Return the (X, Y) coordinate for the center point of the cell that contains the specified text.  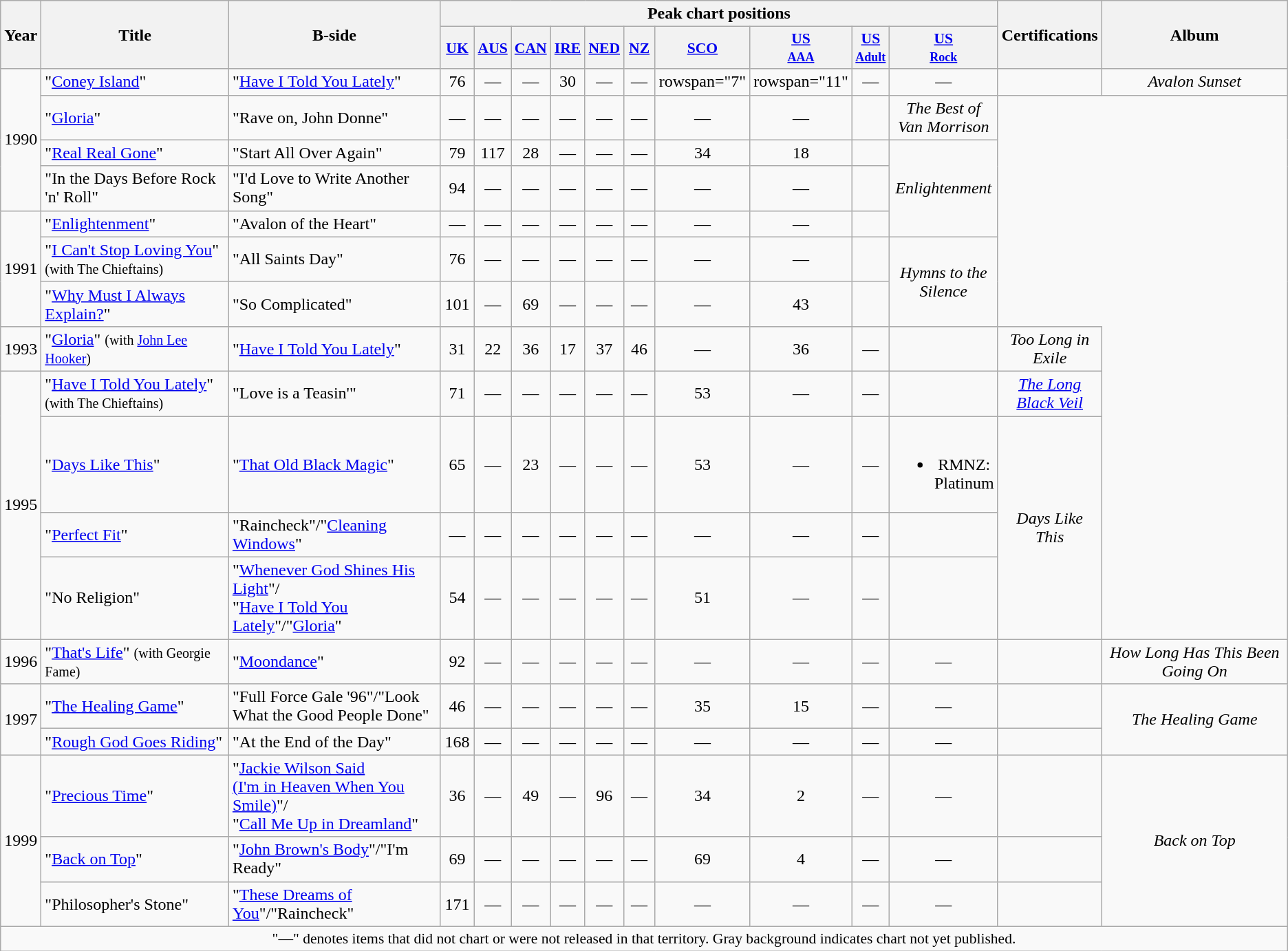
rowspan="7" (702, 82)
The Long Black Veil (1050, 394)
168 (458, 742)
"That Old Black Magic" (334, 464)
18 (801, 153)
"Days Like This" (135, 464)
171 (458, 904)
"Full Force Gale '96"/"LookWhat the Good People Done" (334, 706)
"All Saints Day" (334, 259)
1995 (21, 505)
Title (135, 34)
92 (458, 662)
"Avalon of the Heart" (334, 224)
1996 (21, 662)
SCO (702, 48)
Album (1194, 34)
51 (702, 599)
"Coney Island" (135, 82)
"Back on Top" (135, 859)
15 (801, 706)
B-side (334, 34)
"In the Days Before Rock 'n' Roll" (135, 189)
54 (458, 599)
"Why Must I Always Explain?" (135, 304)
"Moondance" (334, 662)
RMNZ: Platinum (943, 464)
31 (458, 348)
2 (801, 795)
79 (458, 153)
Certifications (1050, 34)
Avalon Sunset (1194, 82)
How Long Has This Been Going On (1194, 662)
"So Complicated" (334, 304)
USAAA (801, 48)
"Jackie Wilson Said(I'm in Heaven When You Smile)"/"Call Me Up in Dreamland" (334, 795)
"Philosopher's Stone" (135, 904)
"Gloria" (135, 117)
"Enlightenment" (135, 224)
"Raincheck"/"Cleaning Windows" (334, 535)
USRock (943, 48)
22 (493, 348)
Peak chart positions (720, 14)
43 (801, 304)
"The Healing Game" (135, 706)
UK (458, 48)
Days Like This (1050, 527)
"These Dreams of You"/"Raincheck" (334, 904)
30 (568, 82)
Hymns to the Silence (943, 281)
"Gloria" (with John Lee Hooker) (135, 348)
"Start All Over Again" (334, 153)
Year (21, 34)
1999 (21, 841)
Too Long in Exile (1050, 348)
94 (458, 189)
17 (568, 348)
"At the End of the Day" (334, 742)
"Perfect Fit" (135, 535)
"Rave on, John Donne" (334, 117)
"—" denotes items that did not chart or were not released in that territory. Gray background indicates chart not yet published. (644, 939)
"I Can't Stop Loving You"(with The Chieftains) (135, 259)
The Healing Game (1194, 720)
"Rough God Goes Riding" (135, 742)
4 (801, 859)
1991 (21, 268)
"Precious Time" (135, 795)
CAN (531, 48)
71 (458, 394)
49 (531, 795)
Enlightenment (943, 189)
"No Religion" (135, 599)
1993 (21, 348)
"John Brown's Body"/"I'm Ready" (334, 859)
Back on Top (1194, 841)
IRE (568, 48)
35 (702, 706)
"Real Real Gone" (135, 153)
101 (458, 304)
65 (458, 464)
1997 (21, 720)
AUS (493, 48)
The Best of Van Morrison (943, 117)
"Whenever God Shines His Light"/"Have I Told You Lately"/"Gloria" (334, 599)
23 (531, 464)
rowspan="11" (801, 82)
USAdult (870, 48)
"Have I Told You Lately"(with The Chieftains) (135, 394)
96 (604, 795)
"I'd Love to Write Another Song" (334, 189)
"That's Life" (with Georgie Fame) (135, 662)
117 (493, 153)
1990 (21, 140)
"Love is a Teasin'" (334, 394)
NZ (639, 48)
37 (604, 348)
28 (531, 153)
NED (604, 48)
